Determine the [x, y] coordinate at the center of the cell enclosing the given text.  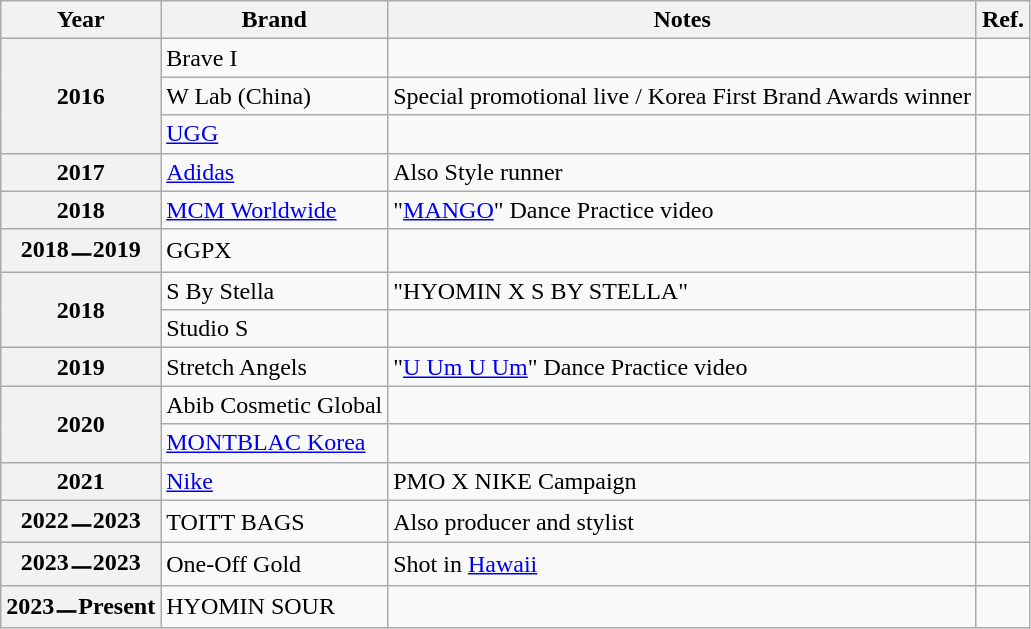
Stretch Angels [274, 367]
2019 [81, 367]
Ref. [1002, 20]
GGPX [274, 250]
2023ㅡ2023 [81, 564]
Also Style runner [682, 172]
Also producer and stylist [682, 522]
"U Um U Um" Dance Practice video [682, 367]
Brave I [274, 58]
Year [81, 20]
MONTBLAC Korea [274, 443]
"HYOMIN X S BY STELLA" [682, 291]
UGG [274, 134]
2021 [81, 481]
MCM Worldwide [274, 210]
Nike [274, 481]
W Lab (China) [274, 96]
2022ㅡ2023 [81, 522]
2023ㅡPresent [81, 606]
2017 [81, 172]
2016 [81, 96]
2020 [81, 424]
Notes [682, 20]
Adidas [274, 172]
Studio S [274, 329]
2018ㅡ2019 [81, 250]
S By Stella [274, 291]
Shot in Hawaii [682, 564]
HYOMIN SOUR [274, 606]
Special promotional live / Korea First Brand Awards winner [682, 96]
PMO X NIKE Campaign [682, 481]
One-Off Gold [274, 564]
"MANGO" Dance Practice video [682, 210]
TOITT BAGS [274, 522]
Brand [274, 20]
Abib Cosmetic Global [274, 405]
